Pinpoint the cell where the given text exists, returning its (X, Y) midpoint coordinate. 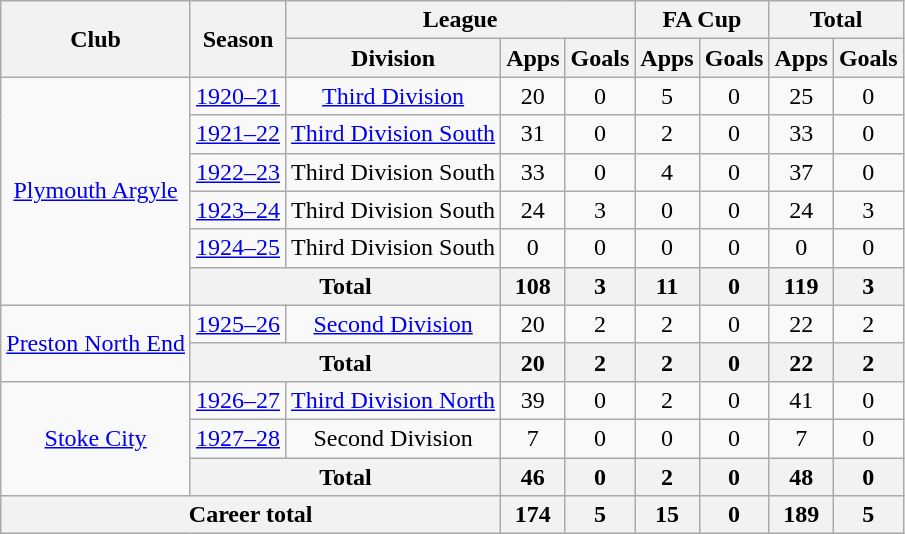
Career total (251, 515)
174 (533, 515)
FA Cup (702, 20)
37 (801, 172)
119 (801, 286)
Third Division North (394, 400)
1926–27 (238, 400)
46 (533, 477)
Season (238, 39)
1922–23 (238, 172)
Club (96, 39)
Third Division (394, 96)
1927–28 (238, 438)
48 (801, 477)
1925–26 (238, 324)
108 (533, 286)
39 (533, 400)
11 (667, 286)
League (460, 20)
Division (394, 58)
1923–24 (238, 210)
41 (801, 400)
189 (801, 515)
Preston North End (96, 343)
1924–25 (238, 248)
31 (533, 134)
Plymouth Argyle (96, 191)
4 (667, 172)
25 (801, 96)
15 (667, 515)
1921–22 (238, 134)
Stoke City (96, 438)
1920–21 (238, 96)
